Capture the cell that displays the provided text and extract its (x, y) central coordinate. 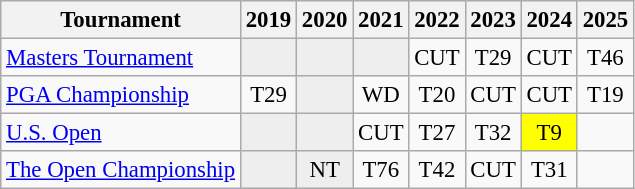
T32 (493, 133)
T46 (605, 58)
T42 (437, 170)
T27 (437, 133)
NT (325, 170)
PGA Championship (121, 95)
2019 (268, 20)
2023 (493, 20)
2025 (605, 20)
T31 (549, 170)
Tournament (121, 20)
The Open Championship (121, 170)
WD (381, 95)
T76 (381, 170)
2022 (437, 20)
2020 (325, 20)
2021 (381, 20)
2024 (549, 20)
T9 (549, 133)
U.S. Open (121, 133)
T20 (437, 95)
T19 (605, 95)
Masters Tournament (121, 58)
